Find where the given text appears and provide that cell's center as (X, Y) coordinate. 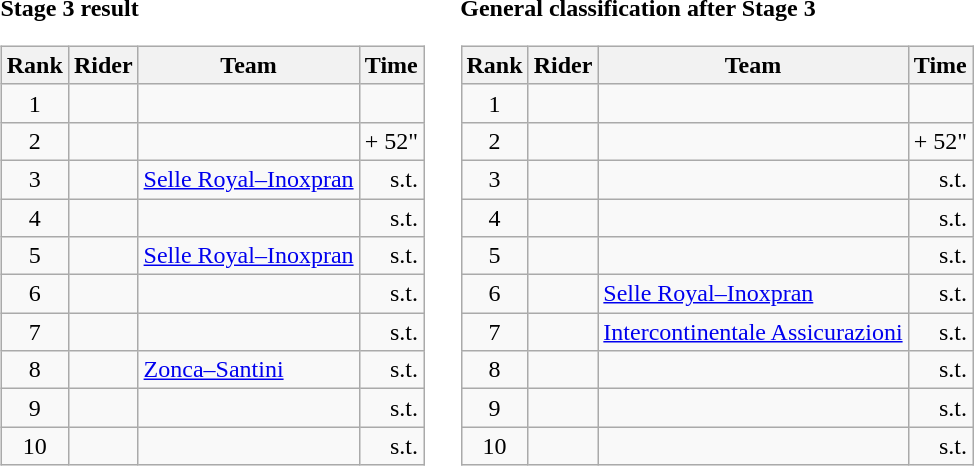
Intercontinentale Assicurazioni (753, 332)
Zonca–Santini (248, 370)
